For the text-containing cell, return its midpoint in (x, y) coordinate format. 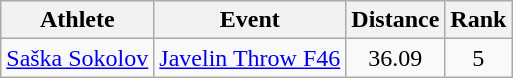
Distance (396, 20)
Saška Sokolov (78, 58)
5 (478, 58)
Event (250, 20)
36.09 (396, 58)
Rank (478, 20)
Athlete (78, 20)
Javelin Throw F46 (250, 58)
